Pinpoint the cell where the given text exists, returning its (x, y) midpoint coordinate. 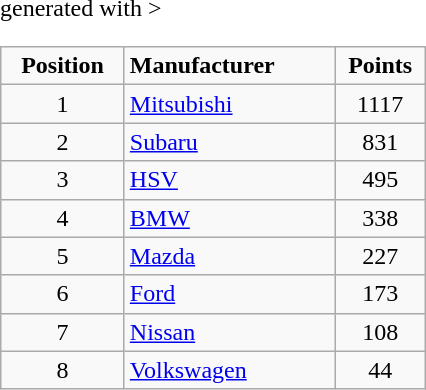
6 (63, 294)
Manufacturer (230, 66)
Subaru (230, 142)
5 (63, 256)
1117 (380, 104)
108 (380, 332)
227 (380, 256)
Mazda (230, 256)
Volkswagen (230, 370)
338 (380, 218)
Position (63, 66)
7 (63, 332)
4 (63, 218)
3 (63, 180)
Points (380, 66)
495 (380, 180)
BMW (230, 218)
173 (380, 294)
44 (380, 370)
Nissan (230, 332)
Mitsubishi (230, 104)
HSV (230, 180)
8 (63, 370)
831 (380, 142)
1 (63, 104)
Ford (230, 294)
2 (63, 142)
